Find where the given text appears and provide that cell's center as (X, Y) coordinate. 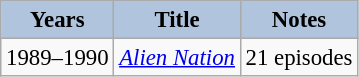
Title (177, 20)
Years (58, 20)
1989–1990 (58, 58)
Alien Nation (177, 58)
Notes (299, 20)
21 episodes (299, 58)
